From the cell containing the given text, extract its center point as (X, Y) coordinate. 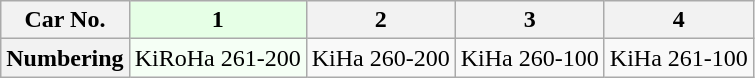
2 (380, 20)
3 (530, 20)
Numbering (65, 58)
1 (218, 20)
4 (678, 20)
KiHa 261-100 (678, 58)
Car No. (65, 20)
KiHa 260-100 (530, 58)
KiRoHa 261-200 (218, 58)
KiHa 260-200 (380, 58)
